Find where the given text appears and provide that cell's center as [x, y] coordinate. 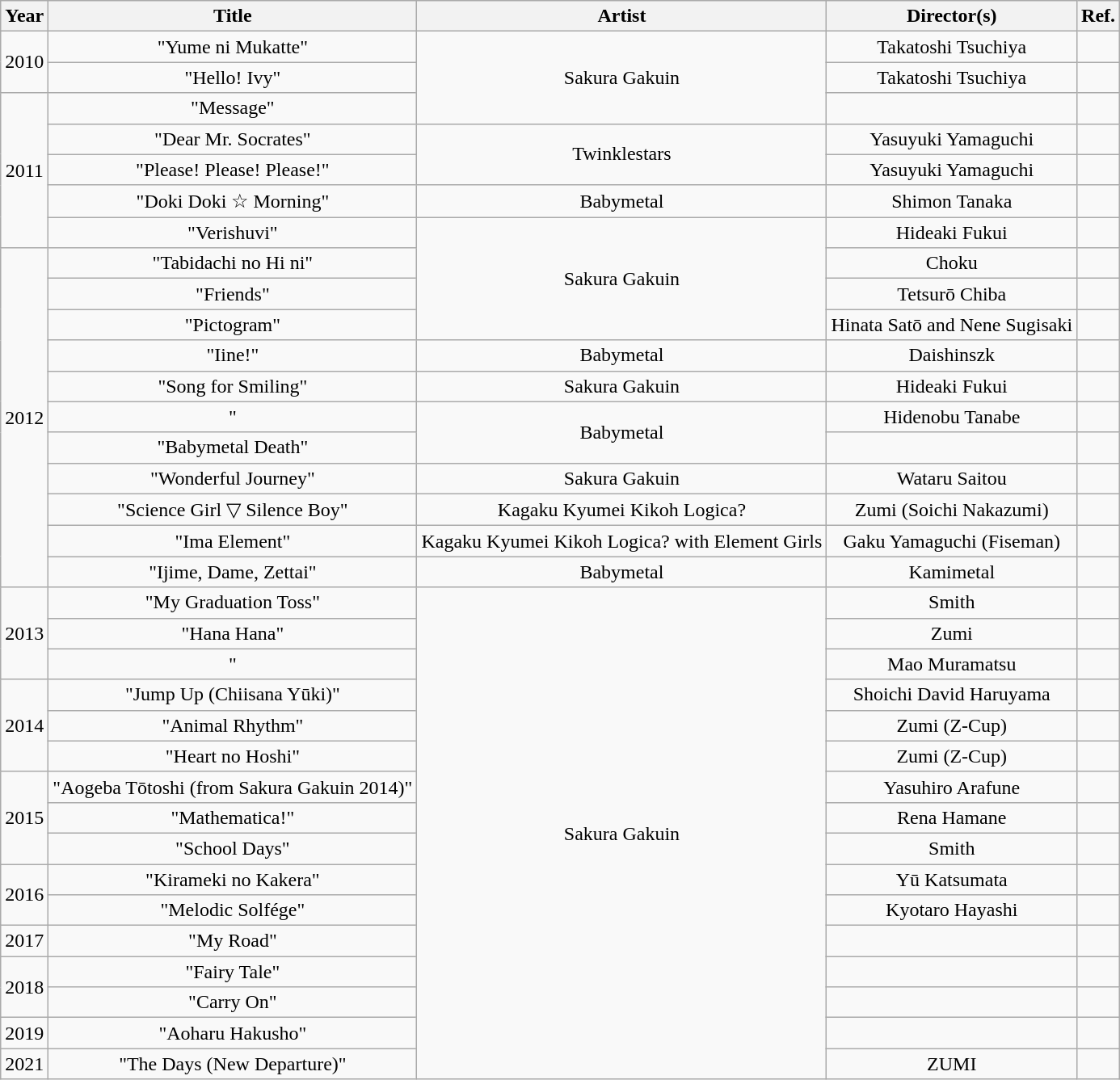
2010 [24, 62]
"Message" [233, 108]
Gaku Yamaguchi (Fiseman) [952, 541]
"Iine!" [233, 355]
"Verishuvi" [233, 233]
Kamimetal [952, 572]
Daishinszk [952, 355]
Artist [622, 16]
"The Days (New Departure)" [233, 1064]
Twinklestars [622, 154]
Zumi [952, 633]
"Ijime, Dame, Zettai" [233, 572]
2014 [24, 725]
"Kirameki no Kakera" [233, 880]
Wataru Saitou [952, 478]
Kyotaro Hayashi [952, 910]
Year [24, 16]
"Friends" [233, 294]
Tetsurō Chiba [952, 294]
Hidenobu Tanabe [952, 417]
Title [233, 16]
Kagaku Kyumei Kikoh Logica? [622, 510]
"Jump Up (Chiisana Yūki)" [233, 695]
Zumi (Soichi Nakazumi) [952, 510]
"School Days" [233, 848]
"Carry On" [233, 1002]
"Please! Please! Please!" [233, 170]
"Ima Element" [233, 541]
"Yume ni Mukatte" [233, 47]
"Mathematica!" [233, 817]
Shoichi David Haruyama [952, 695]
"Heart no Hoshi" [233, 756]
"Hana Hana" [233, 633]
Yū Katsumata [952, 880]
Choku [952, 263]
2016 [24, 895]
2019 [24, 1033]
"Science Girl ▽ Silence Boy" [233, 510]
"Melodic Solfége" [233, 910]
Rena Hamane [952, 817]
2011 [24, 170]
"Dear Mr. Socrates" [233, 139]
"Fairy Tale" [233, 972]
2013 [24, 633]
2015 [24, 817]
Ref. [1099, 16]
"Aogeba Tōtoshi (from Sakura Gakuin 2014)" [233, 787]
ZUMI [952, 1064]
"My Road" [233, 941]
"Pictogram" [233, 325]
2012 [24, 418]
Hinata Satō and Nene Sugisaki [952, 325]
"Tabidachi no Hi ni" [233, 263]
"Hello! Ivy" [233, 78]
"Wonderful Journey" [233, 478]
2021 [24, 1064]
Kagaku Kyumei Kikoh Logica? with Element Girls [622, 541]
"Song for Smiling" [233, 386]
Shimon Tanaka [952, 201]
2017 [24, 941]
"Animal Rhythm" [233, 725]
Director(s) [952, 16]
Mao Muramatsu [952, 664]
"My Graduation Toss" [233, 603]
Yasuhiro Arafune [952, 787]
"Aoharu Hakusho" [233, 1033]
2018 [24, 987]
"Babymetal Death" [233, 448]
"Doki Doki ☆ Morning" [233, 201]
